Return the [X, Y] coordinate for the center point of the cell that contains the specified text.  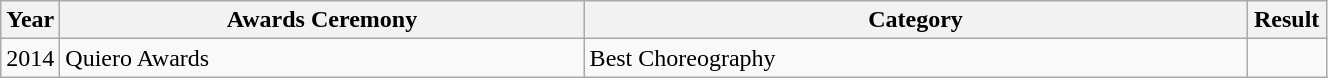
Quiero Awards [322, 58]
Result [1287, 20]
Best Choreography [916, 58]
Year [30, 20]
2014 [30, 58]
Awards Ceremony [322, 20]
Category [916, 20]
